Scan for the cell matching the given text and deliver its (x, y) coordinate at center. 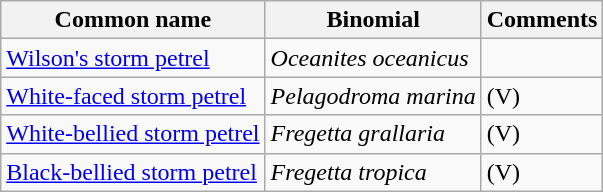
Comments (542, 20)
Binomial (373, 20)
Black-bellied storm petrel (133, 172)
Wilson's storm petrel (133, 58)
Fregetta grallaria (373, 134)
White-faced storm petrel (133, 96)
Fregetta tropica (373, 172)
Pelagodroma marina (373, 96)
Common name (133, 20)
White-bellied storm petrel (133, 134)
Oceanites oceanicus (373, 58)
